Locate the cell with the specified text and output its (X, Y) center coordinate. 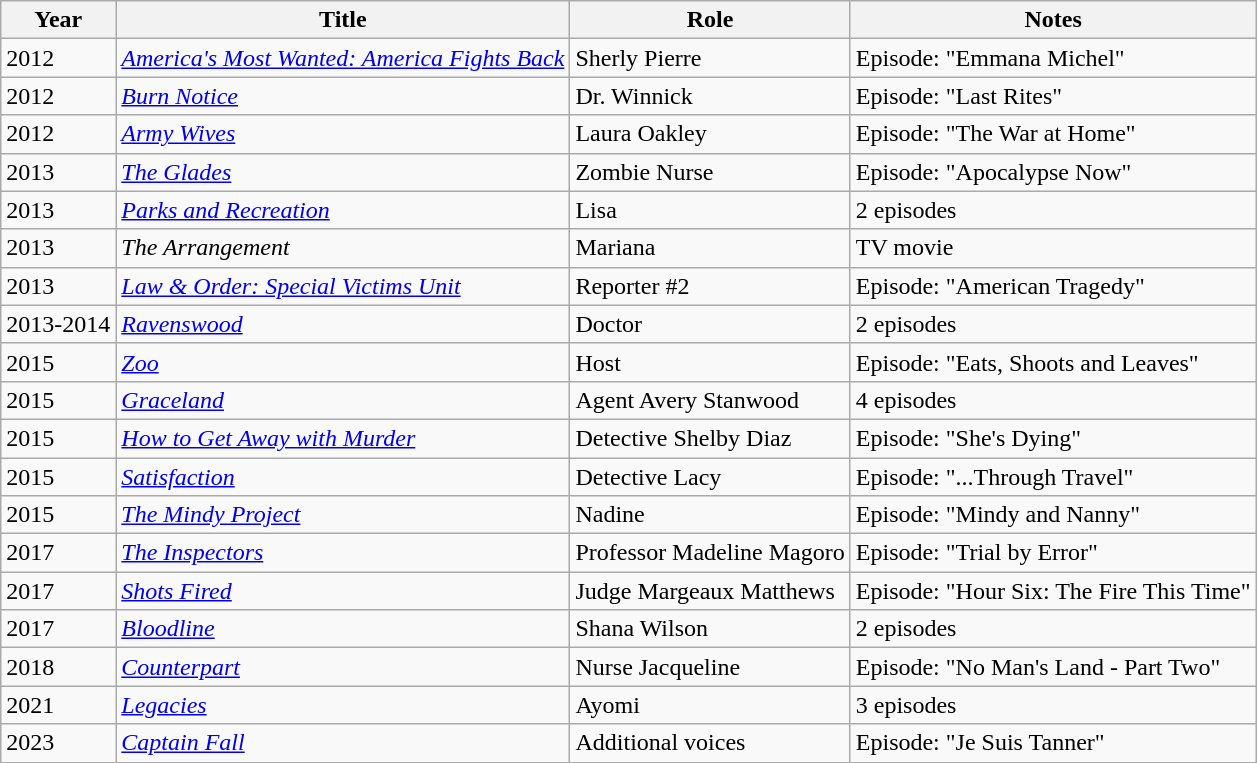
Agent Avery Stanwood (710, 400)
Episode: "Trial by Error" (1053, 553)
The Mindy Project (343, 515)
Bloodline (343, 629)
Episode: "American Tragedy" (1053, 286)
Episode: "The War at Home" (1053, 134)
Episode: "Hour Six: The Fire This Time" (1053, 591)
Zombie Nurse (710, 172)
Professor Madeline Magoro (710, 553)
Episode: "Mindy and Nanny" (1053, 515)
Captain Fall (343, 743)
2021 (58, 705)
Mariana (710, 248)
Reporter #2 (710, 286)
Army Wives (343, 134)
Shana Wilson (710, 629)
Judge Margeaux Matthews (710, 591)
Detective Shelby Diaz (710, 438)
Graceland (343, 400)
2018 (58, 667)
Episode: "Apocalypse Now" (1053, 172)
2023 (58, 743)
The Arrangement (343, 248)
How to Get Away with Murder (343, 438)
4 episodes (1053, 400)
Episode: "She's Dying" (1053, 438)
Host (710, 362)
Episode: "No Man's Land - Part Two" (1053, 667)
Laura Oakley (710, 134)
America's Most Wanted: America Fights Back (343, 58)
Ravenswood (343, 324)
Title (343, 20)
Detective Lacy (710, 477)
Counterpart (343, 667)
TV movie (1053, 248)
Burn Notice (343, 96)
Doctor (710, 324)
Year (58, 20)
Episode: "Emmana Michel" (1053, 58)
Episode: "...Through Travel" (1053, 477)
Additional voices (710, 743)
The Glades (343, 172)
Nurse Jacqueline (710, 667)
Dr. Winnick (710, 96)
2013-2014 (58, 324)
Episode: "Last Rites" (1053, 96)
3 episodes (1053, 705)
Role (710, 20)
Lisa (710, 210)
Law & Order: Special Victims Unit (343, 286)
Notes (1053, 20)
The Inspectors (343, 553)
Sherly Pierre (710, 58)
Episode: "Eats, Shoots and Leaves" (1053, 362)
Episode: "Je Suis Tanner" (1053, 743)
Zoo (343, 362)
Shots Fired (343, 591)
Nadine (710, 515)
Satisfaction (343, 477)
Legacies (343, 705)
Parks and Recreation (343, 210)
Ayomi (710, 705)
